Search for the cell housing the specified text and yield its [x, y] center coordinate. 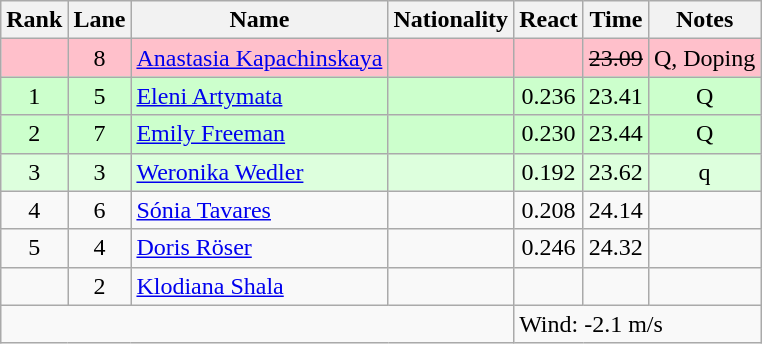
Anastasia Kapachinskaya [260, 58]
0.246 [549, 248]
React [549, 20]
q [704, 172]
Wind: -2.1 m/s [638, 324]
6 [100, 210]
Name [260, 20]
Klodiana Shala [260, 286]
Sónia Tavares [260, 210]
23.41 [616, 96]
0.230 [549, 134]
Doris Röser [260, 248]
Time [616, 20]
8 [100, 58]
Nationality [451, 20]
Q, Doping [704, 58]
7 [100, 134]
0.192 [549, 172]
0.208 [549, 210]
23.62 [616, 172]
0.236 [549, 96]
Lane [100, 20]
Notes [704, 20]
23.09 [616, 58]
Emily Freeman [260, 134]
24.32 [616, 248]
Weronika Wedler [260, 172]
1 [34, 96]
Rank [34, 20]
23.44 [616, 134]
24.14 [616, 210]
Eleni Artymata [260, 96]
